For the text-containing cell, return its midpoint in [X, Y] coordinate format. 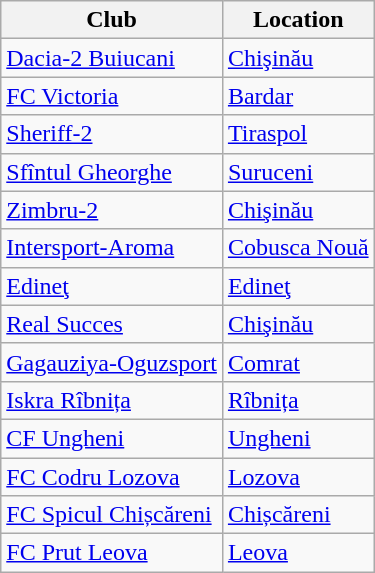
Tiraspol [298, 134]
Rîbnița [298, 400]
Leova [298, 553]
FC Spicul Chișcăreni [112, 515]
Club [112, 20]
Chișcăreni [298, 515]
Gagauziya-Oguzsport [112, 362]
CF Ungheni [112, 438]
Lozova [298, 477]
Intersport-Aroma [112, 248]
Real Succes [112, 324]
Iskra Rîbnița [112, 400]
FC Victoria [112, 96]
Zimbru-2 [112, 210]
Cobusca Nouă [298, 248]
FC Prut Leova [112, 553]
Dacia-2 Buiucani [112, 58]
Location [298, 20]
Sheriff-2 [112, 134]
Bardar [298, 96]
Comrat [298, 362]
Sfîntul Gheorghe [112, 172]
Ungheni [298, 438]
FC Codru Lozova [112, 477]
Suruceni [298, 172]
